Scan for the cell matching the given text and deliver its (X, Y) coordinate at center. 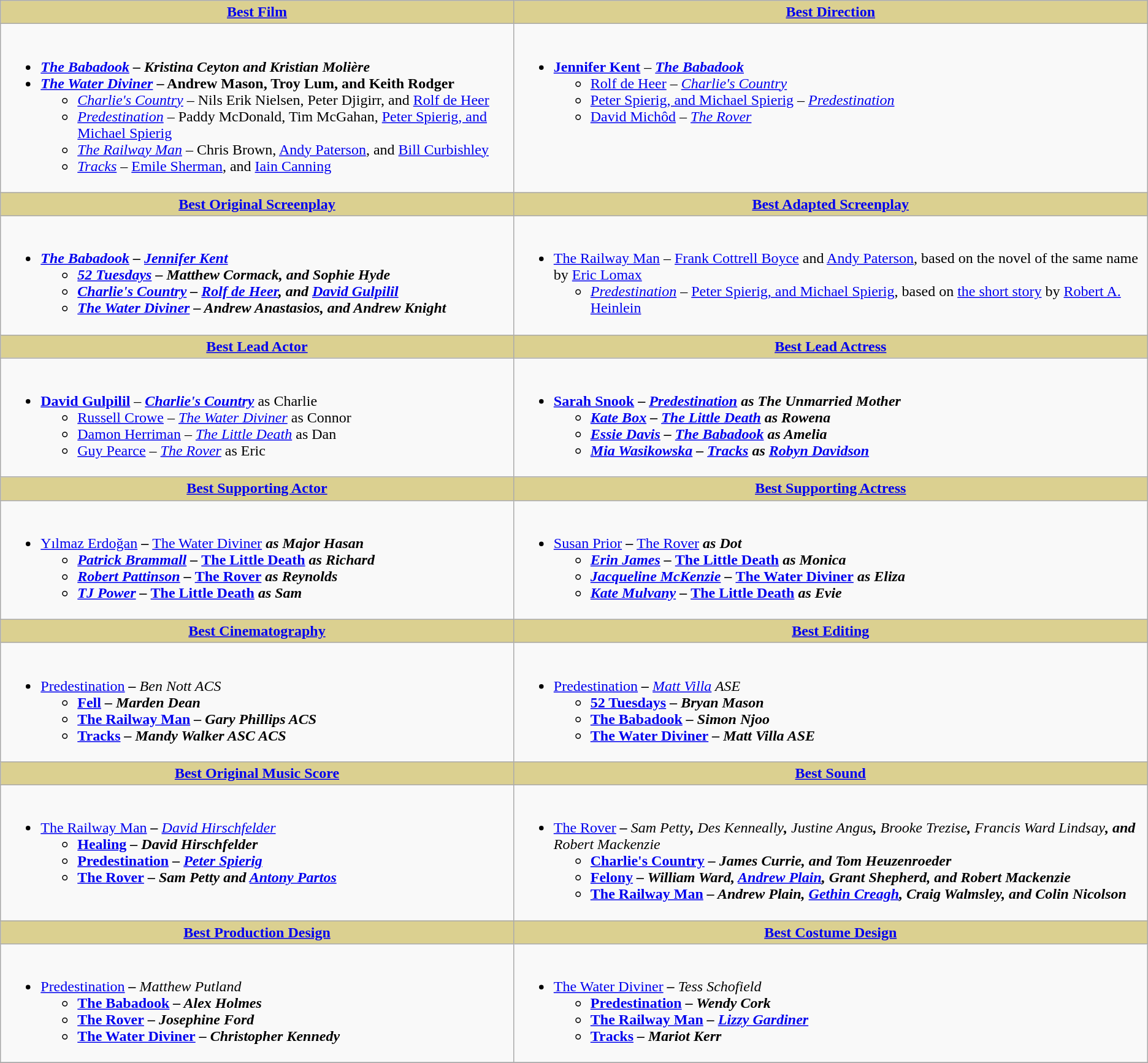
Predestination – Ben Nott ACSFell – Marden DeanThe Railway Man – Gary Phillips ACSTracks – Mandy Walker ASC ACS (258, 702)
Best Production Design (258, 932)
The Water Diviner – Tess SchofieldPredestination – Wendy CorkThe Railway Man – Lizzy GardinerTracks – Mariot Kerr (830, 1004)
Best Editing (830, 631)
Best Adapted Screenplay (830, 204)
Best Film (258, 12)
Predestination – Matt Villa ASE52 Tuesdays – Bryan MasonThe Babadook – Simon NjooThe Water Diviner – Matt Villa ASE (830, 702)
Best Cinematography (258, 631)
The Railway Man – David HirschfelderHealing – David HirschfelderPredestination – Peter SpierigThe Rover – Sam Petty and Antony Partos (258, 852)
Best Original Music Score (258, 773)
Jennifer Kent – The BabadookRolf de Heer – Charlie's CountryPeter Spierig, and Michael Spierig – PredestinationDavid Michôd – The Rover (830, 108)
Best Lead Actress (830, 346)
Best Supporting Actor (258, 489)
Predestination – Matthew PutlandThe Babadook – Alex HolmesThe Rover – Josephine FordThe Water Diviner – Christopher Kennedy (258, 1004)
Best Sound (830, 773)
Best Supporting Actress (830, 489)
Best Direction (830, 12)
Best Lead Actor (258, 346)
Best Original Screenplay (258, 204)
Best Costume Design (830, 932)
